Determine the (X, Y) coordinate at the center of the cell enclosing the given text.  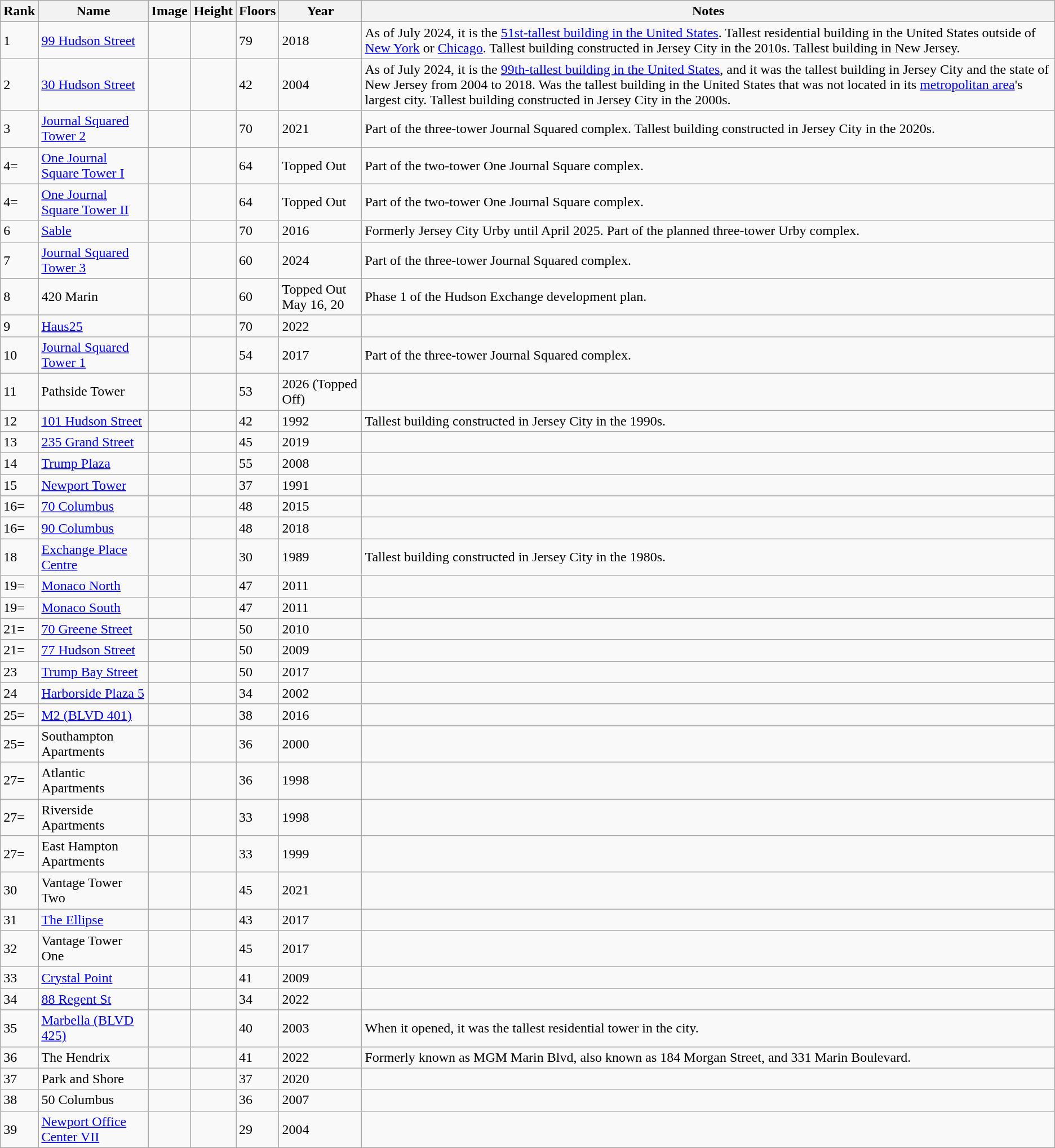
2008 (320, 464)
2020 (320, 1079)
Image (169, 11)
23 (19, 672)
32 (19, 949)
Riverside Apartments (94, 817)
9 (19, 326)
Topped Out May 16, 20 (320, 296)
77 Hudson Street (94, 650)
Trump Plaza (94, 464)
Trump Bay Street (94, 672)
18 (19, 557)
1991 (320, 485)
M2 (BLVD 401) (94, 715)
11 (19, 391)
55 (258, 464)
2003 (320, 1028)
One Journal Square Tower I (94, 166)
3 (19, 128)
Atlantic Apartments (94, 780)
1992 (320, 421)
2000 (320, 744)
Exchange Place Centre (94, 557)
101 Hudson Street (94, 421)
Year (320, 11)
12 (19, 421)
1 (19, 41)
Newport Tower (94, 485)
Journal Squared Tower 2 (94, 128)
39 (19, 1129)
Journal Squared Tower 3 (94, 260)
Formerly Jersey City Urby until April 2025. Part of the planned three-tower Urby complex. (708, 231)
East Hampton Apartments (94, 854)
99 Hudson Street (94, 41)
50 Columbus (94, 1100)
35 (19, 1028)
Harborside Plaza 5 (94, 693)
31 (19, 920)
88 Regent St (94, 999)
70 Greene Street (94, 629)
Haus25 (94, 326)
1989 (320, 557)
Formerly known as MGM Marin Blvd, also known as 184 Morgan Street, and 331 Marin Boulevard. (708, 1057)
2002 (320, 693)
Journal Squared Tower 1 (94, 355)
40 (258, 1028)
90 Columbus (94, 528)
6 (19, 231)
Rank (19, 11)
The Hendrix (94, 1057)
Pathside Tower (94, 391)
Newport Office Center VII (94, 1129)
54 (258, 355)
53 (258, 391)
79 (258, 41)
One Journal Square Tower II (94, 202)
15 (19, 485)
70 Columbus (94, 507)
13 (19, 442)
2026 (Topped Off) (320, 391)
420 Marin (94, 296)
Floors (258, 11)
Southampton Apartments (94, 744)
235 Grand Street (94, 442)
Part of the three-tower Journal Squared complex. Tallest building constructed in Jersey City in the 2020s. (708, 128)
2024 (320, 260)
2015 (320, 507)
Phase 1 of the Hudson Exchange development plan. (708, 296)
When it opened, it was the tallest residential tower in the city. (708, 1028)
Name (94, 11)
10 (19, 355)
2010 (320, 629)
Monaco South (94, 608)
Marbella (BLVD 425) (94, 1028)
Notes (708, 11)
30 Hudson Street (94, 85)
Crystal Point (94, 978)
Tallest building constructed in Jersey City in the 1990s. (708, 421)
8 (19, 296)
43 (258, 920)
Tallest building constructed in Jersey City in the 1980s. (708, 557)
2 (19, 85)
Vantage Tower Two (94, 890)
Sable (94, 231)
Monaco North (94, 586)
29 (258, 1129)
2007 (320, 1100)
Height (213, 11)
7 (19, 260)
Park and Shore (94, 1079)
The Ellipse (94, 920)
1999 (320, 854)
2019 (320, 442)
24 (19, 693)
14 (19, 464)
Vantage Tower One (94, 949)
